Pinpoint the cell where the given text exists, returning its [x, y] midpoint coordinate. 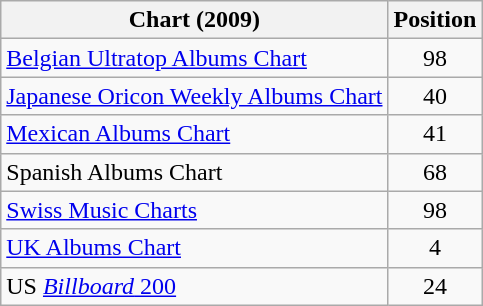
UK Albums Chart [194, 248]
24 [435, 286]
Position [435, 20]
US Billboard 200 [194, 286]
Spanish Albums Chart [194, 172]
Belgian Ultratop Albums Chart [194, 58]
Japanese Oricon Weekly Albums Chart [194, 96]
41 [435, 134]
Chart (2009) [194, 20]
40 [435, 96]
4 [435, 248]
Swiss Music Charts [194, 210]
Mexican Albums Chart [194, 134]
68 [435, 172]
